Identify which cell holds the provided text, then report its [X, Y] central coordinate. 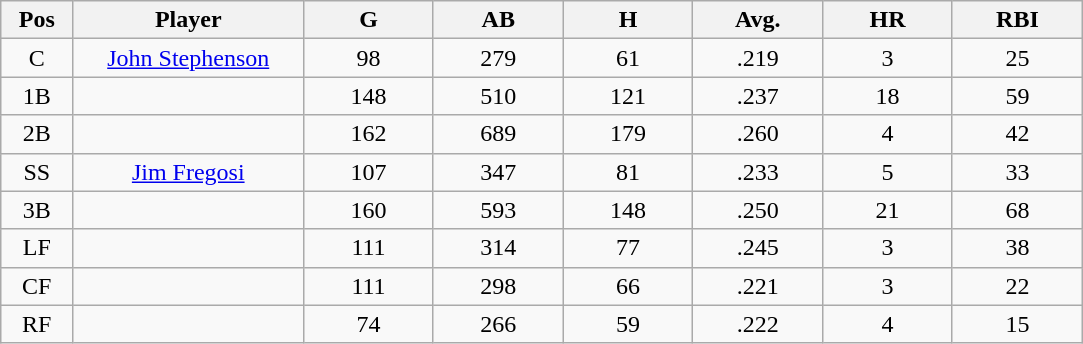
Player [188, 20]
.222 [758, 324]
107 [369, 172]
160 [369, 210]
121 [628, 96]
.219 [758, 58]
510 [498, 96]
314 [498, 248]
81 [628, 172]
593 [498, 210]
61 [628, 58]
1B [37, 96]
3B [37, 210]
179 [628, 134]
298 [498, 286]
LF [37, 248]
John Stephenson [188, 58]
74 [369, 324]
42 [1017, 134]
22 [1017, 286]
SS [37, 172]
.237 [758, 96]
25 [1017, 58]
98 [369, 58]
HR [888, 20]
689 [498, 134]
2B [37, 134]
H [628, 20]
.245 [758, 248]
RBI [1017, 20]
CF [37, 286]
18 [888, 96]
33 [1017, 172]
279 [498, 58]
.260 [758, 134]
77 [628, 248]
Avg. [758, 20]
.250 [758, 210]
266 [498, 324]
RF [37, 324]
C [37, 58]
15 [1017, 324]
5 [888, 172]
66 [628, 286]
347 [498, 172]
21 [888, 210]
G [369, 20]
.233 [758, 172]
AB [498, 20]
38 [1017, 248]
68 [1017, 210]
Jim Fregosi [188, 172]
162 [369, 134]
.221 [758, 286]
Pos [37, 20]
